Extract the (x, y) coordinate from the center of the cell holding the provided text.  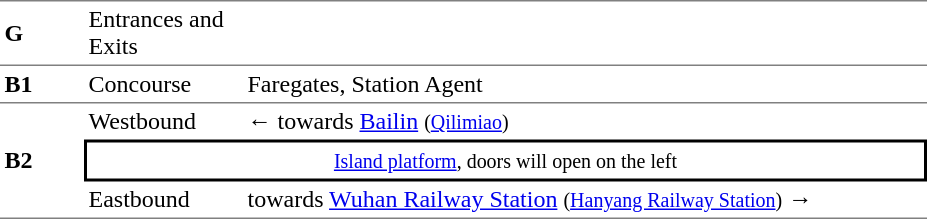
Westbound (164, 121)
Faregates, Station Agent (585, 83)
B1 (42, 83)
Concourse (164, 83)
G (42, 32)
Entrances and Exits (164, 32)
B2 (42, 160)
← towards Bailin (Qilimiao) (585, 121)
Island platform, doors will open on the left (506, 161)
